Output the (X, Y) coordinate of the center of the cell containing the given text.  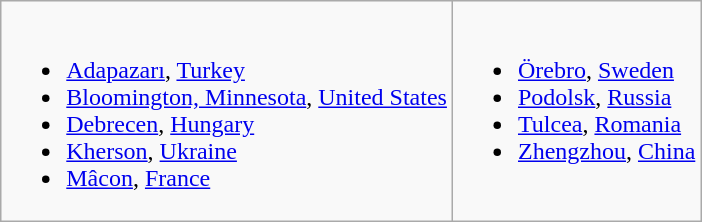
Örebro, Sweden Podolsk, Russia Tulcea, Romania Zhengzhou, China (576, 112)
Adapazarı, Turkey Bloomington, Minnesota, United States Debrecen, Hungary Kherson, Ukraine Mâcon, France (227, 112)
